Pinpoint the cell where the given text exists, returning its [X, Y] midpoint coordinate. 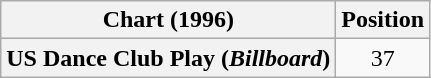
37 [383, 58]
Position [383, 20]
Chart (1996) [168, 20]
US Dance Club Play (Billboard) [168, 58]
